Provide the (X, Y) coordinate of the cell's center where the given text is located.  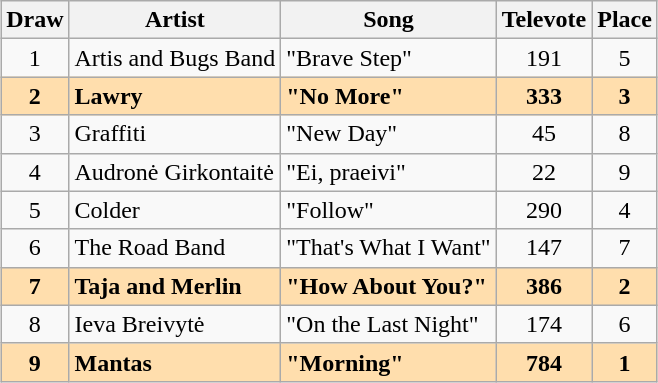
"Brave Step" (388, 58)
Place (625, 20)
Taja and Merlin (175, 286)
333 (544, 96)
Artis and Bugs Band (175, 58)
"No More" (388, 96)
22 (544, 172)
Televote (544, 20)
147 (544, 248)
"On the Last Night" (388, 324)
45 (544, 134)
"Morning" (388, 362)
Song (388, 20)
"That's What I Want" (388, 248)
"How About You?" (388, 286)
784 (544, 362)
Audronė Girkontaitė (175, 172)
Colder (175, 210)
Ieva Breivytė (175, 324)
386 (544, 286)
174 (544, 324)
Draw (35, 20)
Mantas (175, 362)
"Ei, praeivi" (388, 172)
Lawry (175, 96)
290 (544, 210)
191 (544, 58)
Graffiti (175, 134)
"New Day" (388, 134)
The Road Band (175, 248)
"Follow" (388, 210)
Artist (175, 20)
